Scan for the cell matching the given text and deliver its [X, Y] coordinate at center. 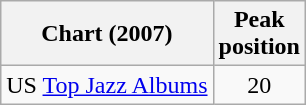
US Top Jazz Albums [107, 85]
Chart (2007) [107, 34]
20 [259, 85]
Peakposition [259, 34]
